For the text-containing cell, return its midpoint in (X, Y) coordinate format. 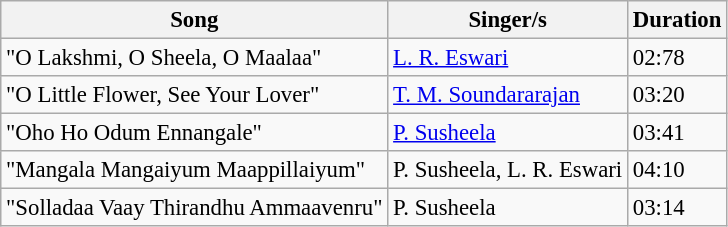
03:41 (676, 133)
03:14 (676, 208)
"Mangala Mangaiyum Maappillaiyum" (194, 170)
02:78 (676, 58)
04:10 (676, 170)
03:20 (676, 95)
P. Susheela, L. R. Eswari (508, 170)
"O Lakshmi, O Sheela, O Maalaa" (194, 58)
L. R. Eswari (508, 58)
T. M. Soundararajan (508, 95)
"O Little Flower, See Your Lover" (194, 95)
Song (194, 20)
"Oho Ho Odum Ennangale" (194, 133)
Singer/s (508, 20)
"Solladaa Vaay Thirandhu Ammaavenru" (194, 208)
Duration (676, 20)
